Capture the cell that displays the provided text and extract its (X, Y) central coordinate. 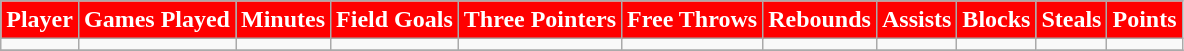
Minutes (284, 20)
Steals (1072, 20)
Games Played (156, 20)
Free Throws (692, 20)
Three Pointers (540, 20)
Player (40, 20)
Points (1144, 20)
Field Goals (395, 20)
Assists (916, 20)
Blocks (996, 20)
Rebounds (820, 20)
